Detect which cell encompasses the target text, then output its [x, y] center coordinate. 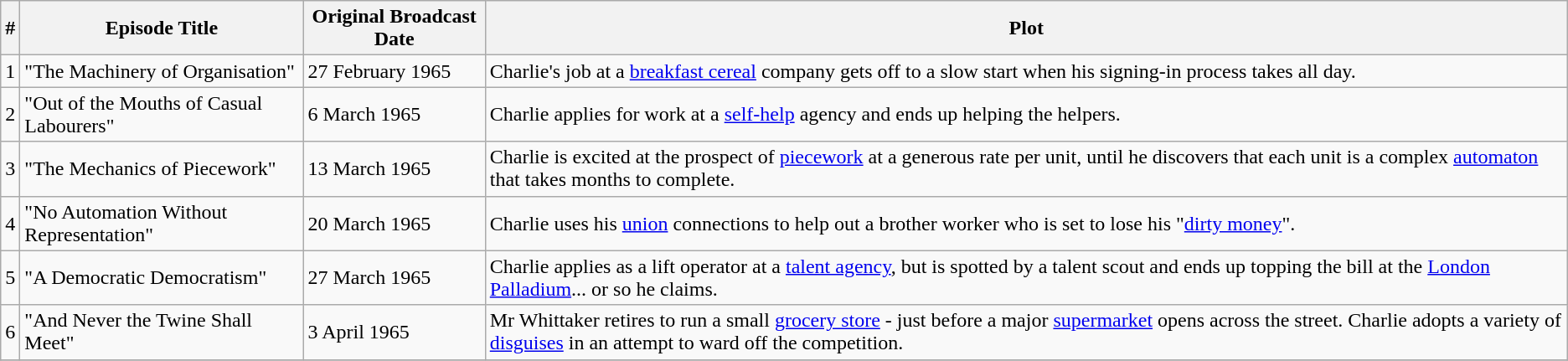
5 [10, 278]
2 [10, 114]
27 February 1965 [394, 71]
20 March 1965 [394, 223]
6 March 1965 [394, 114]
Charlie applies for work at a self-help agency and ends up helping the helpers. [1026, 114]
1 [10, 71]
3 April 1965 [394, 332]
"No Automation Without Representation" [162, 223]
"A Democratic Democratism" [162, 278]
Plot [1026, 28]
"The Machinery of Organisation" [162, 71]
# [10, 28]
"The Mechanics of Piecework" [162, 169]
13 March 1965 [394, 169]
4 [10, 223]
6 [10, 332]
"And Never the Twine Shall Meet" [162, 332]
Charlie uses his union connections to help out a brother worker who is set to lose his "dirty money". [1026, 223]
3 [10, 169]
Charlie's job at a breakfast cereal company gets off to a slow start when his signing-in process takes all day. [1026, 71]
27 March 1965 [394, 278]
Episode Title [162, 28]
"Out of the Mouths of Casual Labourers" [162, 114]
Original Broadcast Date [394, 28]
